Scan for the cell matching the given text and deliver its (x, y) coordinate at center. 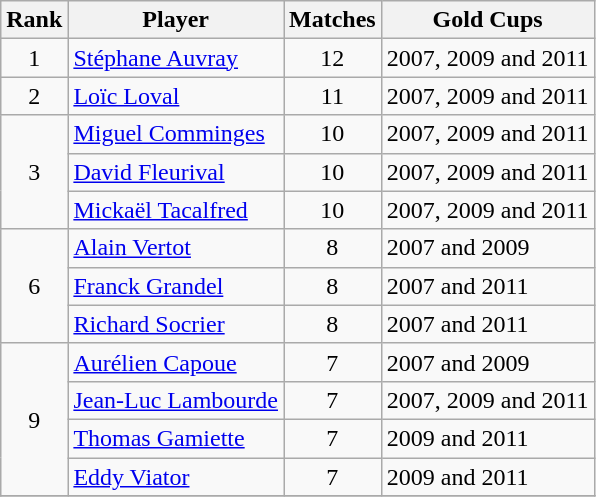
Player (176, 20)
Mickaël Tacalfred (176, 210)
Rank (34, 20)
9 (34, 419)
Richard Socrier (176, 324)
6 (34, 286)
David Fleurival (176, 172)
Stéphane Auvray (176, 58)
12 (333, 58)
2 (34, 96)
11 (333, 96)
3 (34, 172)
Eddy Viator (176, 477)
Matches (333, 20)
Jean-Luc Lambourde (176, 400)
Alain Vertot (176, 248)
Aurélien Capoue (176, 362)
Thomas Gamiette (176, 438)
Loïc Loval (176, 96)
Franck Grandel (176, 286)
1 (34, 58)
Miguel Comminges (176, 134)
Gold Cups (488, 20)
